Return (x, y) of the center of cell containing provided text 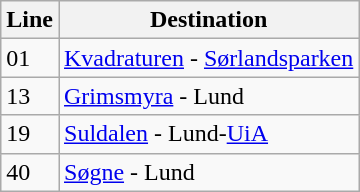
Line (30, 20)
19 (30, 134)
40 (30, 172)
13 (30, 96)
01 (30, 58)
Grimsmyra - Lund (208, 96)
Suldalen - Lund-UiA (208, 134)
Destination (208, 20)
Søgne - Lund (208, 172)
Kvadraturen - Sørlandsparken (208, 58)
